Return the [x, y] coordinate for the center point of the cell that contains the specified text.  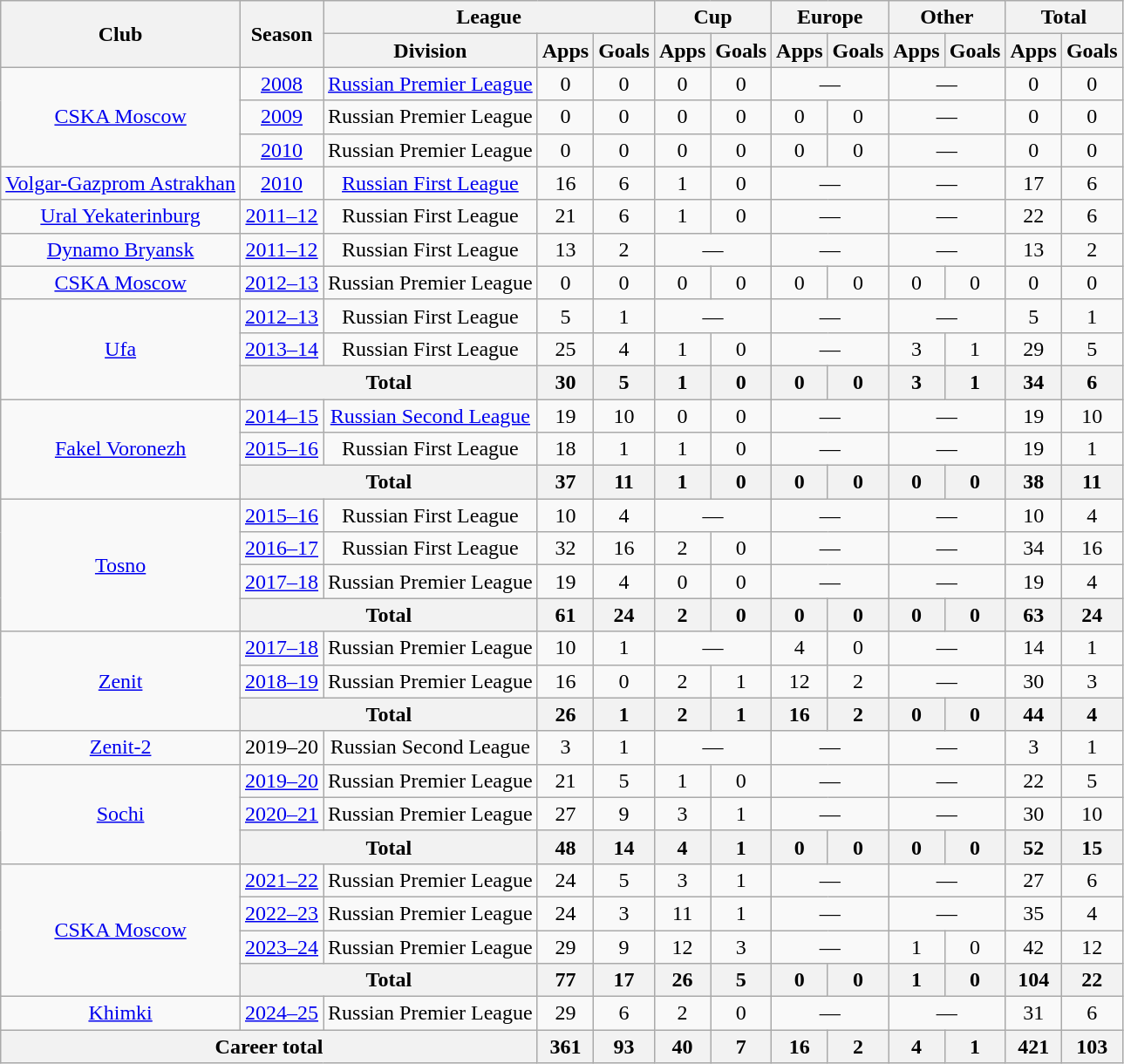
421 [1033, 1047]
2020–21 [281, 814]
Zenit [120, 681]
2013–14 [281, 349]
52 [1033, 847]
Season [281, 34]
Europe [830, 17]
63 [1033, 615]
25 [565, 349]
Division [431, 51]
Dynamo Bryansk [120, 249]
2014–15 [281, 416]
Career total [269, 1047]
Tosno [120, 565]
104 [1033, 980]
37 [565, 482]
32 [565, 549]
Volgar-Gazprom Astrakhan [120, 183]
2018–19 [281, 681]
2009 [281, 117]
361 [565, 1047]
Sochi [120, 814]
61 [565, 615]
44 [1033, 714]
Cup [712, 17]
93 [624, 1047]
48 [565, 847]
Fakel Voronezh [120, 449]
2023–24 [281, 946]
103 [1092, 1047]
18 [565, 449]
2022–23 [281, 913]
2021–22 [281, 880]
Other [947, 17]
15 [1092, 847]
38 [1033, 482]
League [489, 17]
Club [120, 34]
40 [682, 1047]
Ural Yekaterinburg [120, 216]
42 [1033, 946]
31 [1033, 1013]
Zenit-2 [120, 747]
35 [1033, 913]
Khimki [120, 1013]
2024–25 [281, 1013]
7 [741, 1047]
Ufa [120, 349]
2016–17 [281, 549]
2008 [281, 84]
77 [565, 980]
